Determine the (x, y) coordinate at the center of the cell enclosing the given text.  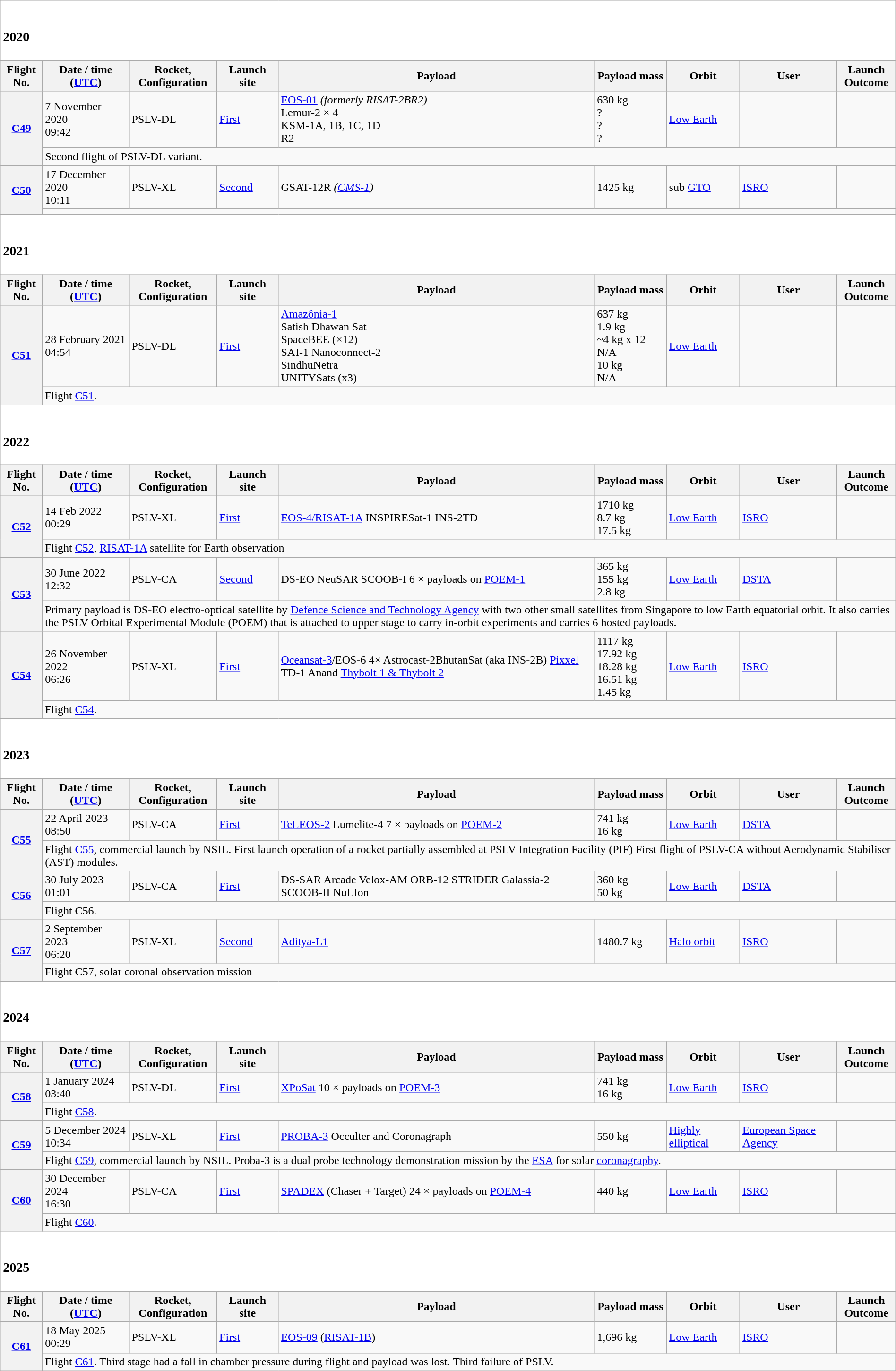
Oceansat-3/EOS-6 4× Astrocast-2BhutanSat (aka INS-2B) Pixxel TD-1 Anand Thybolt 1 & Thybolt 2 (437, 666)
Halo orbit (703, 941)
550 kg (630, 1136)
22 April 2023 08:50 (86, 825)
1,696 kg (630, 1337)
Flight C60. (469, 1222)
360 kg50 kg (630, 887)
2021 (448, 244)
C52 (22, 526)
1425 kg (630, 187)
Flight C52, RISAT-1A satellite for Earth observation (469, 548)
26 November 202206:26 (86, 666)
Amazônia-1 Satish Dhawan Sat SpaceBEE (×12) SAI-1 Nanoconnect-2 SindhuNetra UNITYSats (x3) (437, 346)
18 May 202500:29 (86, 1337)
C58 (22, 1096)
1117 kg17.92 kg18.28 kg16.51 kg1.45 kg (630, 666)
DS-SAR Arcade Velox-AM ORB-12 STRIDER Galassia-2 SCOOB-II NuLIon (437, 887)
C54 (22, 675)
30 June 2022 12:32 (86, 579)
630 kg ??? (630, 119)
Flight C54. (469, 709)
C51 (22, 355)
C50 (22, 190)
440 kg (630, 1191)
DS-EO NeuSAR SCOOB-I 6 × payloads on POEM-1 (437, 579)
1 January 202403:40 (86, 1087)
2025 (448, 1261)
2020 (448, 30)
1480.7 kg (630, 941)
Flight C59, commercial launch by NSIL. Proba-3 is a dual probe technology demonstration mission by the ESA for solar coronagraphy. (469, 1160)
C61 (22, 1346)
Flight C56. (469, 911)
EOS-4/RISAT-1A INSPIRESat-1 INS-2TD (437, 517)
7 November 202009:42 (86, 119)
C49 (22, 129)
2022 (448, 435)
2023 (448, 749)
1710 kg 8.7 kg 17.5 kg (630, 517)
Flight C51. (469, 396)
EOS-01 (formerly RISAT-2BR2) Lemur-2 × 4 KSM-1A, 1B, 1C, 1D R2 (437, 119)
30 December 202416:30 (86, 1191)
Aditya-L1 (437, 941)
C56 (22, 895)
XPoSat 10 × payloads on POEM-3 (437, 1087)
TeLEOS-2 Lumelite-4 7 × payloads on POEM-2 (437, 825)
GSAT-12R (CMS-1) (437, 187)
European Space Agency (788, 1136)
365 kg 155 kg 2.8 kg (630, 579)
2024 (448, 1011)
EOS-09 (RISAT-1B) (437, 1337)
SPADEX (Chaser + Target) 24 × payloads on POEM-4 (437, 1191)
C53 (22, 595)
C59 (22, 1145)
2 September 202306:20 (86, 941)
C60 (22, 1200)
Flight C61. Third stage had a fall in chamber pressure during flight and payload was lost. Third failure of PSLV. (469, 1362)
637 kg 1.9 kg ~4 kg x 12 N/A 10 kg N/A (630, 346)
30 July 202301:01 (86, 887)
28 February 2021 04:54 (86, 346)
sub GTO (703, 187)
Flight C57, solar coronal observation mission (469, 972)
14 Feb 2022 00:29 (86, 517)
Second flight of PSLV-DL variant. (469, 156)
Highly elliptical (703, 1136)
C57 (22, 950)
5 December 202410:34 (86, 1136)
17 December 202010:11 (86, 187)
PROBA-3 Occulter and Coronagraph (437, 1136)
Flight C58. (469, 1112)
C55 (22, 840)
